Scan for the cell matching the given text and deliver its [X, Y] coordinate at center. 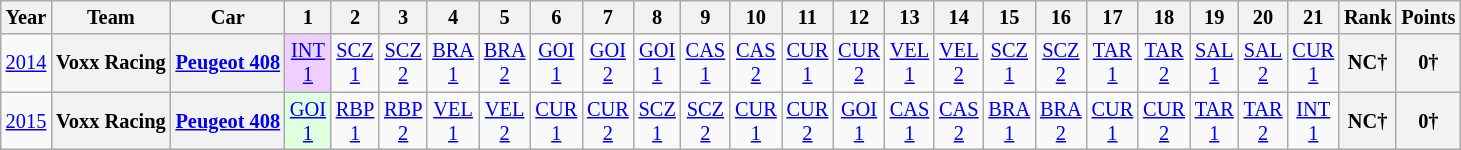
Points [1428, 17]
Car [228, 17]
RBP1 [355, 121]
6 [556, 17]
20 [1264, 17]
17 [1113, 17]
1 [308, 17]
11 [808, 17]
13 [910, 17]
5 [505, 17]
8 [658, 17]
GOI2 [608, 63]
4 [453, 17]
SAL1 [1214, 63]
9 [706, 17]
21 [1313, 17]
2015 [26, 121]
2014 [26, 63]
12 [859, 17]
2 [355, 17]
Team [110, 17]
3 [403, 17]
15 [1009, 17]
19 [1214, 17]
18 [1164, 17]
14 [958, 17]
Year [26, 17]
7 [608, 17]
Rank [1368, 17]
10 [756, 17]
SAL2 [1264, 63]
16 [1061, 17]
RBP2 [403, 121]
